From the cell containing the given text, extract its center point as (x, y) coordinate. 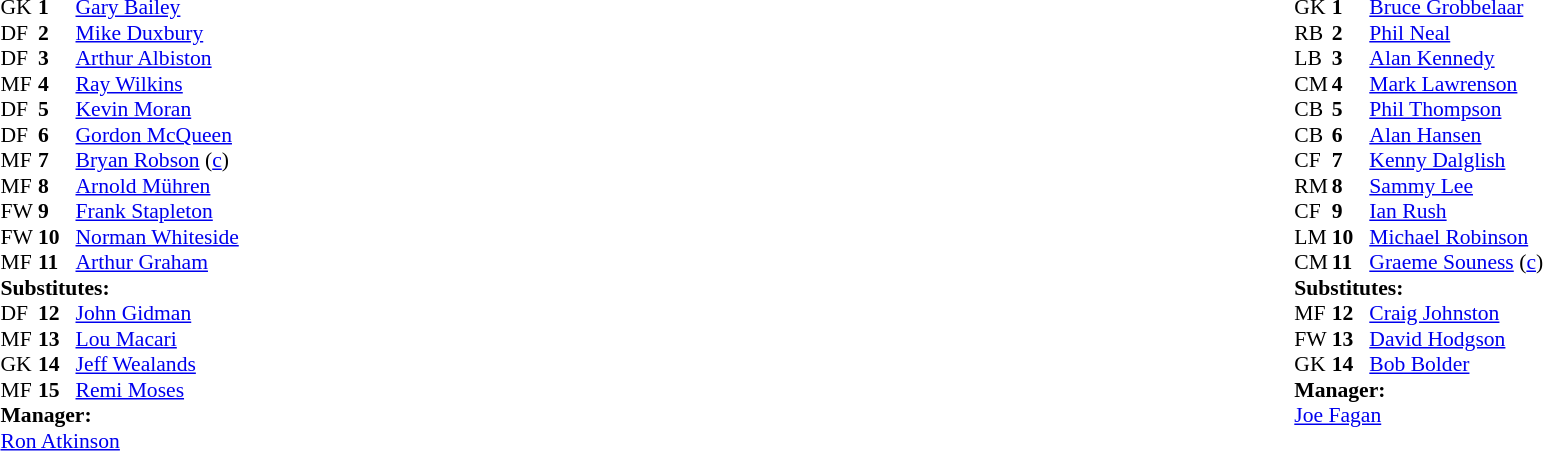
RM (1313, 186)
Kevin Moran (158, 109)
Norman Whiteside (158, 237)
Lou Macari (158, 339)
David Hodgson (1456, 339)
Ray Wilkins (158, 84)
Craig Johnston (1456, 313)
Ian Rush (1456, 211)
Sammy Lee (1456, 186)
LM (1313, 237)
Kenny Dalglish (1456, 161)
Alan Hansen (1456, 135)
John Gidman (158, 313)
RB (1313, 33)
Michael Robinson (1456, 237)
Graeme Souness (c) (1456, 263)
15 (57, 390)
Bob Bolder (1456, 365)
Remi Moses (158, 390)
Alan Kennedy (1456, 59)
Bryan Robson (c) (158, 161)
Frank Stapleton (158, 211)
Arthur Albiston (158, 59)
Arthur Graham (158, 263)
Arnold Mühren (158, 186)
Gordon McQueen (158, 135)
Phil Neal (1456, 33)
Phil Thompson (1456, 109)
LB (1313, 59)
Mark Lawrenson (1456, 84)
Mike Duxbury (158, 33)
Jeff Wealands (158, 365)
Joe Fagan (1418, 415)
